Return (X, Y) of the center of cell containing provided text 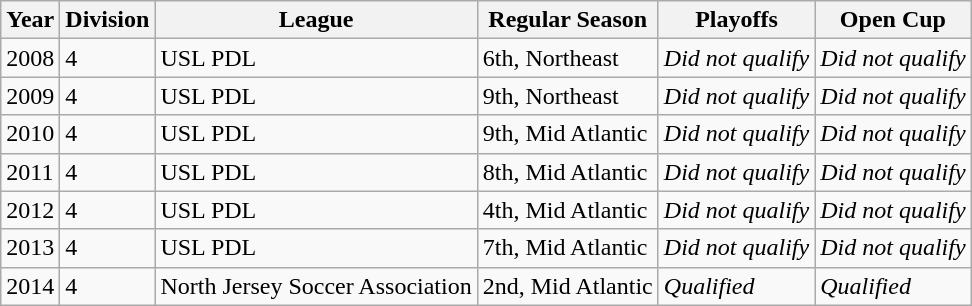
9th, Mid Atlantic (568, 134)
2nd, Mid Atlantic (568, 286)
8th, Mid Atlantic (568, 172)
2012 (30, 210)
6th, Northeast (568, 58)
2014 (30, 286)
Regular Season (568, 20)
4th, Mid Atlantic (568, 210)
2008 (30, 58)
Division (108, 20)
7th, Mid Atlantic (568, 248)
2013 (30, 248)
Playoffs (736, 20)
Open Cup (893, 20)
9th, Northeast (568, 96)
2010 (30, 134)
2009 (30, 96)
League (316, 20)
North Jersey Soccer Association (316, 286)
2011 (30, 172)
Year (30, 20)
